Return [x, y] of the center of cell containing provided text 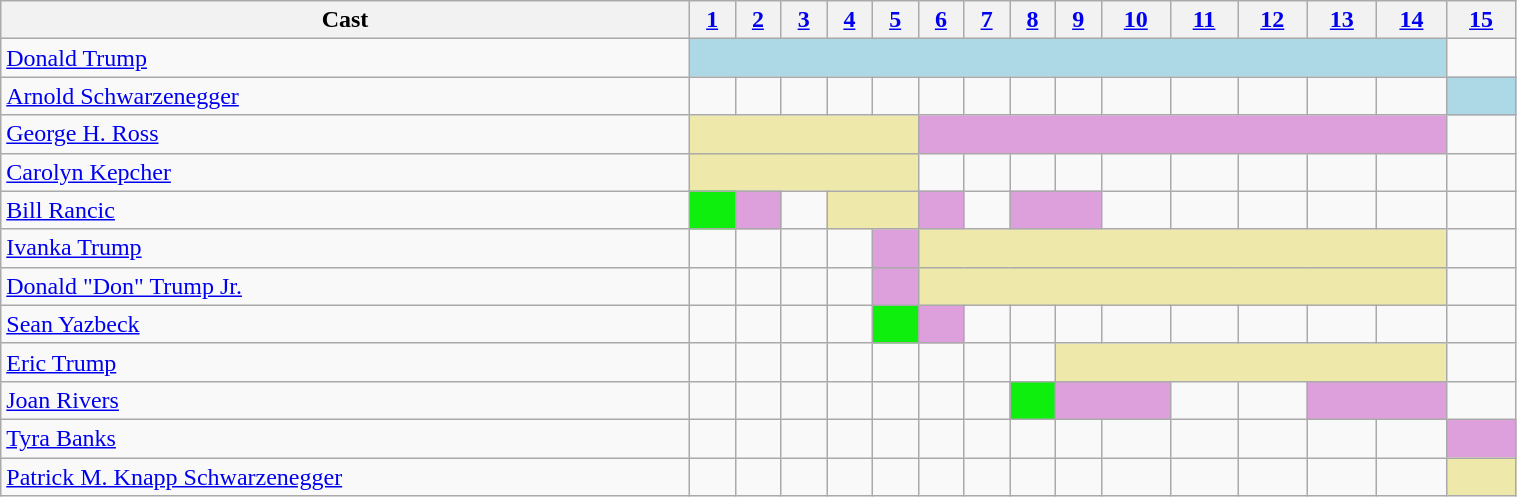
Carolyn Kepcher [345, 172]
Eric Trump [345, 362]
13 [1342, 20]
Cast [345, 20]
2 [758, 20]
Donald "Don" Trump Jr. [345, 286]
11 [1204, 20]
12 [1273, 20]
4 [849, 20]
8 [1033, 20]
3 [804, 20]
6 [941, 20]
9 [1078, 20]
Sean Yazbeck [345, 324]
7 [987, 20]
Joan Rivers [345, 400]
5 [895, 20]
Tyra Banks [345, 438]
10 [1136, 20]
Donald Trump [345, 58]
14 [1412, 20]
1 [712, 20]
Patrick M. Knapp Schwarzenegger [345, 477]
Bill Rancic [345, 210]
15 [1481, 20]
Arnold Schwarzenegger [345, 96]
George H. Ross [345, 134]
Ivanka Trump [345, 248]
